From the cell containing the given text, extract its center point as [x, y] coordinate. 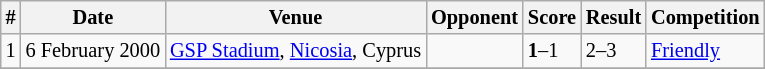
Date [93, 17]
GSP Stadium, Nicosia, Cyprus [296, 51]
6 February 2000 [93, 51]
Friendly [705, 51]
# [11, 17]
1 [11, 51]
2–3 [614, 51]
Competition [705, 17]
1–1 [552, 51]
Score [552, 17]
Venue [296, 17]
Result [614, 17]
Opponent [474, 17]
